Pinpoint the cell where the given text exists, returning its (X, Y) midpoint coordinate. 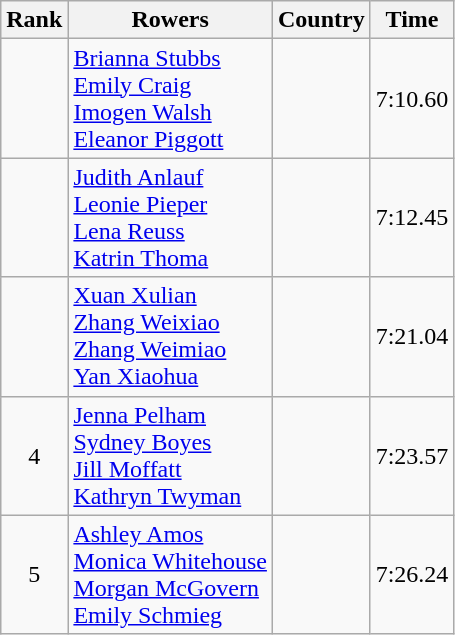
Xuan XulianZhang WeixiaoZhang WeimiaoYan Xiaohua (170, 336)
Brianna StubbsEmily CraigImogen WalshEleanor Piggott (170, 98)
Rowers (170, 20)
4 (34, 456)
7:23.57 (412, 456)
Country (321, 20)
5 (34, 574)
Ashley AmosMonica WhitehouseMorgan McGovernEmily Schmieg (170, 574)
7:26.24 (412, 574)
Rank (34, 20)
Jenna PelhamSydney BoyesJill MoffattKathryn Twyman (170, 456)
7:12.45 (412, 218)
Time (412, 20)
Judith AnlaufLeonie PieperLena ReussKatrin Thoma (170, 218)
7:21.04 (412, 336)
7:10.60 (412, 98)
